Identify which cell holds the provided text, then report its (X, Y) central coordinate. 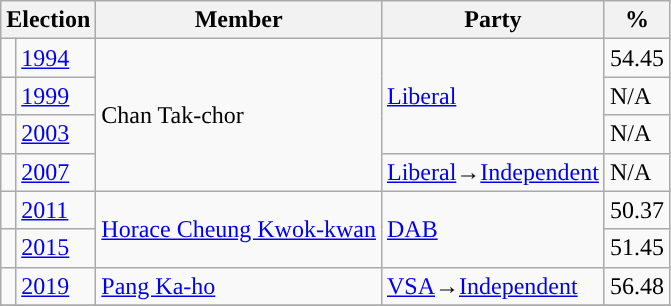
2003 (56, 134)
Chan Tak-chor (239, 115)
VSA→Independent (492, 286)
51.45 (636, 248)
% (636, 20)
54.45 (636, 58)
2007 (56, 172)
Party (492, 20)
DAB (492, 229)
Member (239, 20)
2011 (56, 210)
1999 (56, 96)
Liberal→Independent (492, 172)
Election (48, 20)
50.37 (636, 210)
Pang Ka-ho (239, 286)
56.48 (636, 286)
1994 (56, 58)
2019 (56, 286)
Horace Cheung Kwok-kwan (239, 229)
Liberal (492, 96)
2015 (56, 248)
